Scan for the cell matching the given text and deliver its [X, Y] coordinate at center. 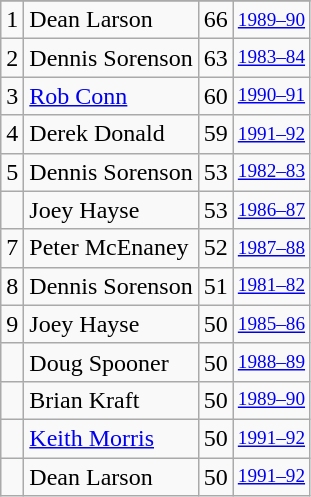
1987–88 [271, 248]
66 [216, 20]
8 [12, 286]
4 [12, 134]
1986–87 [271, 210]
1990–91 [271, 96]
1988–89 [271, 362]
1 [12, 20]
Brian Kraft [111, 400]
3 [12, 96]
5 [12, 172]
52 [216, 248]
Doug Spooner [111, 362]
Keith Morris [111, 438]
1983–84 [271, 58]
Peter McEnaney [111, 248]
59 [216, 134]
1981–82 [271, 286]
63 [216, 58]
2 [12, 58]
7 [12, 248]
1985–86 [271, 324]
Rob Conn [111, 96]
1982–83 [271, 172]
Derek Donald [111, 134]
60 [216, 96]
51 [216, 286]
9 [12, 324]
